Scan for the cell matching the given text and deliver its (X, Y) coordinate at center. 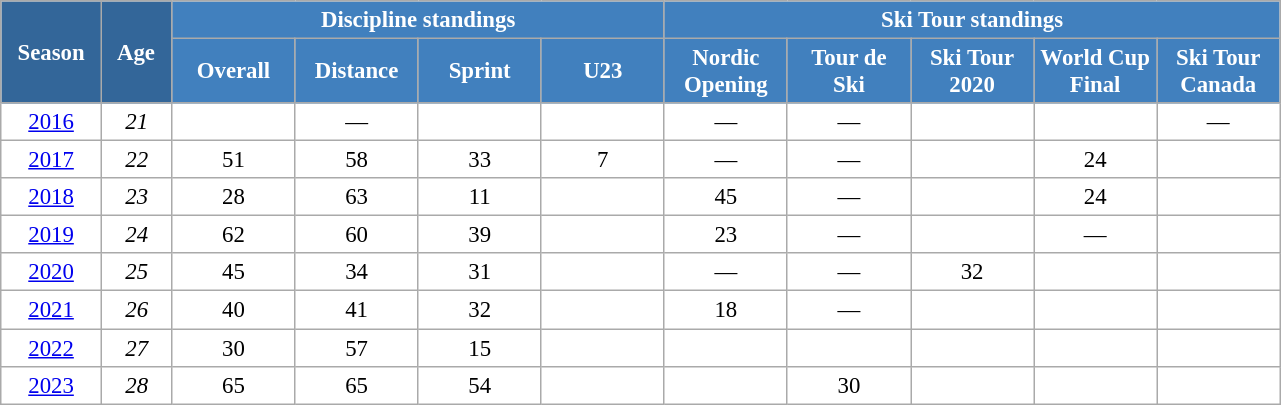
Overall (234, 72)
62 (234, 235)
2021 (52, 310)
Season (52, 52)
60 (356, 235)
25 (136, 273)
21 (136, 122)
33 (480, 160)
7 (602, 160)
58 (356, 160)
2018 (52, 197)
54 (480, 385)
18 (726, 310)
Ski TourCanada (1218, 72)
40 (234, 310)
2019 (52, 235)
39 (480, 235)
41 (356, 310)
22 (136, 160)
57 (356, 348)
31 (480, 273)
11 (480, 197)
34 (356, 273)
Age (136, 52)
15 (480, 348)
2016 (52, 122)
63 (356, 197)
51 (234, 160)
NordicOpening (726, 72)
2017 (52, 160)
26 (136, 310)
U23 (602, 72)
Tour deSki (848, 72)
Ski Tour standings (972, 20)
World CupFinal (1096, 72)
Distance (356, 72)
27 (136, 348)
Ski Tour2020 (972, 72)
Discipline standings (418, 20)
2020 (52, 273)
2022 (52, 348)
Sprint (480, 72)
2023 (52, 385)
